Provide the (x, y) coordinate of the cell's center where the given text is located.  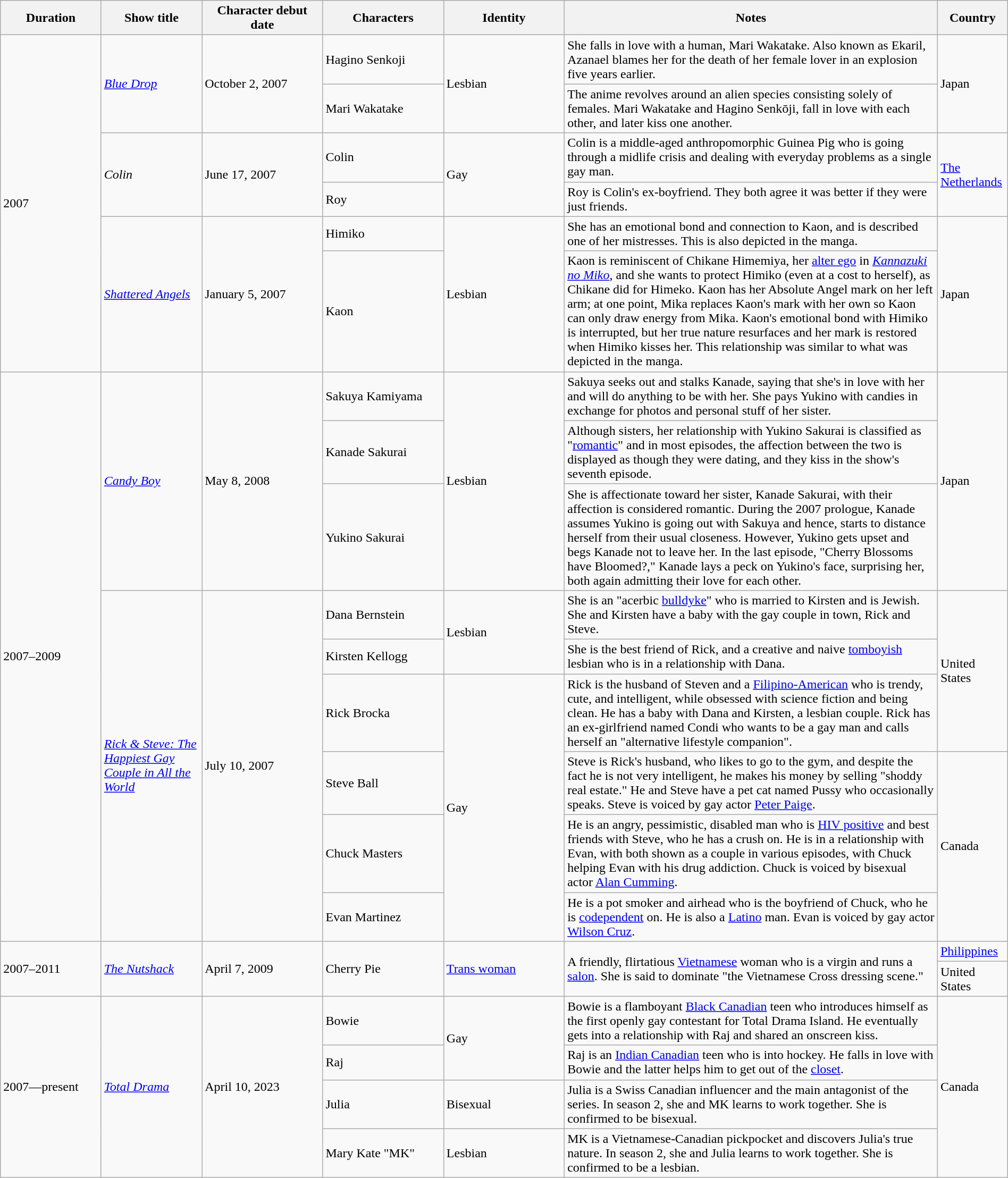
Show title (151, 18)
January 5, 2007 (263, 294)
Roy (383, 199)
Raj (383, 1062)
Bisexual (504, 1104)
She is the best friend of Rick, and a creative and naive tomboyish lesbian who is in a relationship with Dana. (751, 656)
Sakuya Kamiyama (383, 396)
October 2, 2007 (263, 84)
Blue Drop (151, 84)
Steve Ball (383, 784)
Himiko (383, 234)
Cherry Pie (383, 969)
Raj is an Indian Canadian teen who is into hockey. He falls in love with Bowie and the latter helps him to get out of the closet. (751, 1062)
2007—present (51, 1087)
Identity (504, 18)
Notes (751, 18)
She is an "acerbic bulldyke" who is married to Kirsten and is Jewish. She and Kirsten have a baby with the gay couple in town, Rick and Steve. (751, 615)
July 10, 2007 (263, 765)
Kirsten Kellogg (383, 656)
The Nutshack (151, 969)
Evan Martinez (383, 917)
April 10, 2023 (263, 1087)
Shattered Angels (151, 294)
2007–2009 (51, 657)
Yukino Sakurai (383, 537)
The Netherlands (972, 174)
Mary Kate "MK" (383, 1153)
She has an emotional bond and connection to Kaon, and is described one of her mistresses. This is also depicted in the manga. (751, 234)
Duration (51, 18)
Country (972, 18)
April 7, 2009 (263, 969)
May 8, 2008 (263, 481)
A friendly, flirtatious Vietnamese woman who is a virgin and runs a salon. She is said to dominate "the Vietnamese Cross dressing scene." (751, 969)
Character debut date (263, 18)
Bowie (383, 1021)
Roy is Colin's ex-boyfriend. They both agree it was better if they were just friends. (751, 199)
Colin is a middle-aged anthropomorphic Guinea Pig who is going through a midlife crisis and dealing with everyday problems as a single gay man. (751, 157)
Kaon (383, 312)
Kanade Sakurai (383, 452)
Julia (383, 1104)
Hagino Senkoji (383, 60)
Rick Brocka (383, 713)
June 17, 2007 (263, 174)
Dana Bernstein (383, 615)
Philippines (972, 952)
Characters (383, 18)
Chuck Masters (383, 854)
Candy Boy (151, 481)
Mari Wakatake (383, 108)
Trans woman (504, 969)
2007–2011 (51, 969)
Total Drama (151, 1087)
2007 (51, 203)
Rick & Steve: The Happiest Gay Couple in All the World (151, 765)
